Find where the given text appears and provide that cell's center as (x, y) coordinate. 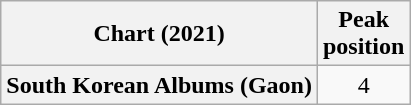
Peakposition (363, 34)
Chart (2021) (160, 34)
4 (363, 85)
South Korean Albums (Gaon) (160, 85)
